Determine the (x, y) coordinate at the center of the cell enclosing the given text.  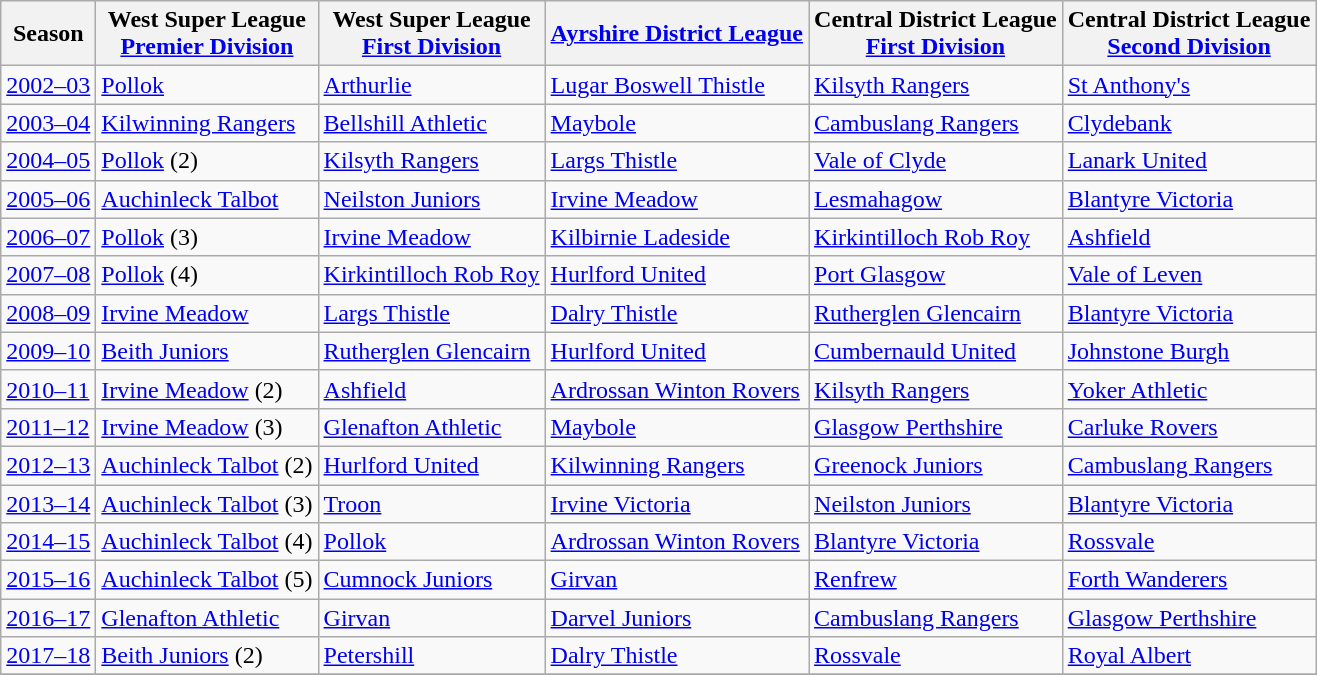
Lugar Boswell Thistle (676, 85)
Yoker Athletic (1189, 389)
Greenock Juniors (936, 465)
Royal Albert (1189, 656)
2010–11 (48, 389)
2006–07 (48, 237)
Auchinleck Talbot (5) (207, 580)
Clydebank (1189, 123)
2017–18 (48, 656)
Auchinleck Talbot (4) (207, 542)
2008–09 (48, 313)
2015–16 (48, 580)
Carluke Rovers (1189, 427)
Ayrshire District League (676, 34)
Beith Juniors (207, 351)
Arthurlie (432, 85)
Irvine Victoria (676, 503)
Bellshill Athletic (432, 123)
2013–14 (48, 503)
Pollok (4) (207, 275)
2011–12 (48, 427)
2004–05 (48, 161)
Forth Wanderers (1189, 580)
Irvine Meadow (2) (207, 389)
Cumnock Juniors (432, 580)
Irvine Meadow (3) (207, 427)
2003–04 (48, 123)
Cumbernauld United (936, 351)
Lanark United (1189, 161)
Johnstone Burgh (1189, 351)
Pollok (3) (207, 237)
Renfrew (936, 580)
St Anthony's (1189, 85)
West Super LeagueFirst Division (432, 34)
Kilbirnie Ladeside (676, 237)
2016–17 (48, 618)
Auchinleck Talbot (2) (207, 465)
Vale of Leven (1189, 275)
Darvel Juniors (676, 618)
Petershill (432, 656)
2005–06 (48, 199)
2002–03 (48, 85)
Central District LeagueFirst Division (936, 34)
Auchinleck Talbot (3) (207, 503)
2009–10 (48, 351)
2012–13 (48, 465)
2014–15 (48, 542)
Lesmahagow (936, 199)
Port Glasgow (936, 275)
Troon (432, 503)
Beith Juniors (2) (207, 656)
Central District LeagueSecond Division (1189, 34)
2007–08 (48, 275)
Season (48, 34)
West Super LeaguePremier Division (207, 34)
Vale of Clyde (936, 161)
Pollok (2) (207, 161)
Auchinleck Talbot (207, 199)
